Identify which cell holds the provided text, then report its (X, Y) central coordinate. 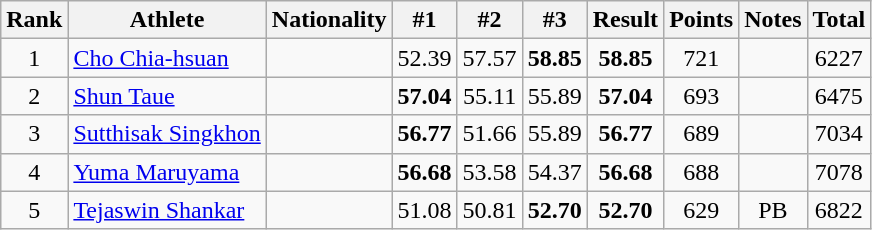
53.58 (490, 172)
6475 (839, 96)
Rank (34, 20)
1 (34, 58)
57.57 (490, 58)
3 (34, 134)
721 (702, 58)
Result (625, 20)
688 (702, 172)
51.08 (424, 210)
7078 (839, 172)
Sutthisak Singkhon (167, 134)
2 (34, 96)
Nationality (329, 20)
PB (773, 210)
Athlete (167, 20)
6822 (839, 210)
689 (702, 134)
55.11 (490, 96)
54.37 (554, 172)
Shun Taue (167, 96)
#1 (424, 20)
#2 (490, 20)
4 (34, 172)
Notes (773, 20)
50.81 (490, 210)
Tejaswin Shankar (167, 210)
51.66 (490, 134)
7034 (839, 134)
Yuma Maruyama (167, 172)
Cho Chia-hsuan (167, 58)
693 (702, 96)
Total (839, 20)
6227 (839, 58)
#3 (554, 20)
629 (702, 210)
5 (34, 210)
52.39 (424, 58)
Points (702, 20)
